For the text-containing cell, return its midpoint in [x, y] coordinate format. 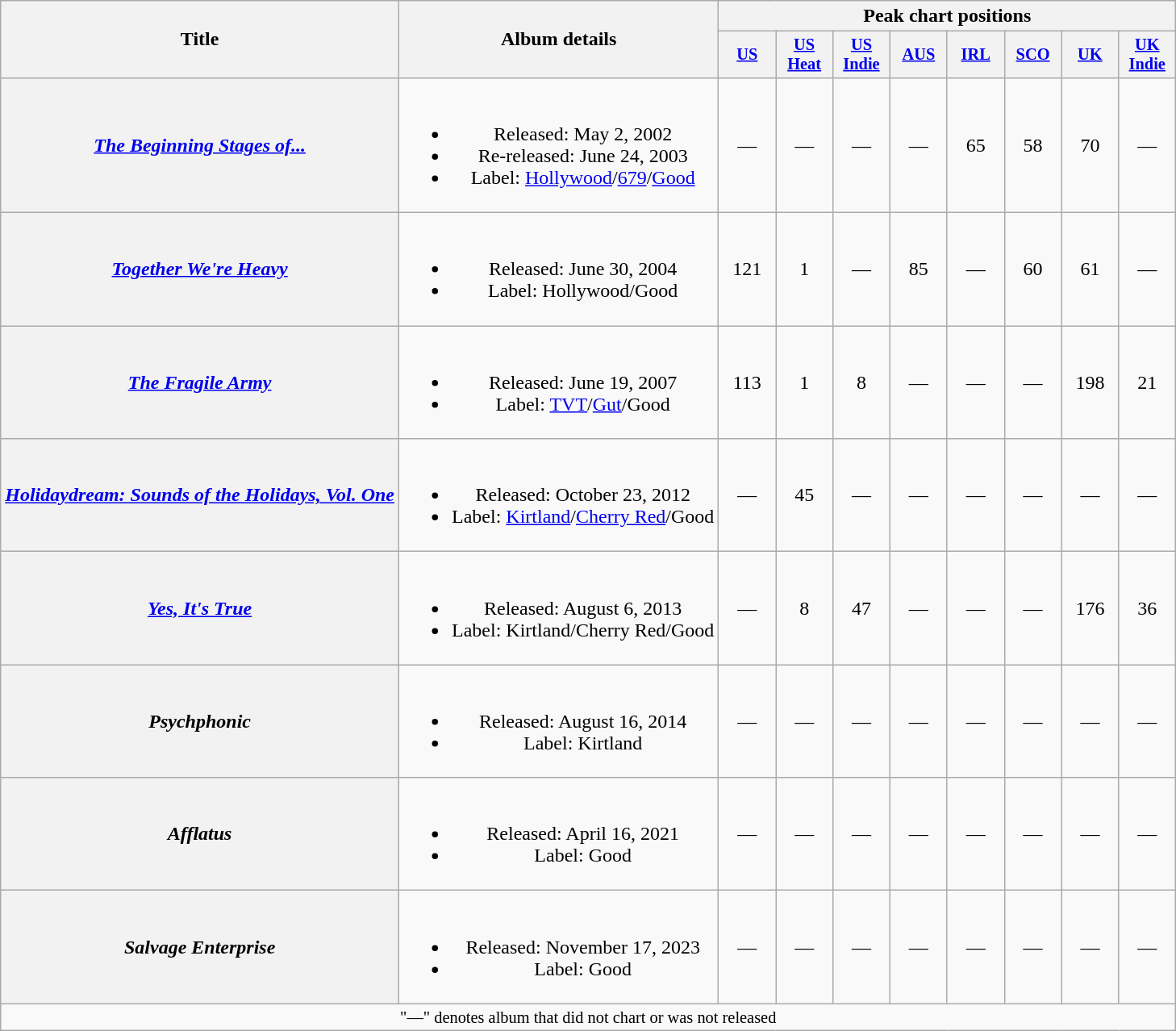
113 [747, 382]
Released: August 16, 2014Label: Kirtland [559, 721]
Album details [559, 40]
Title [200, 40]
Psychphonic [200, 721]
The Beginning Stages of... [200, 145]
Together We're Heavy [200, 269]
"—" denotes album that did not chart or was not released [589, 1017]
Released: August 6, 2013Label: Kirtland/Cherry Red/Good [559, 608]
176 [1091, 608]
Salvage Enterprise [200, 947]
Released: June 19, 2007Label: TVT/Gut/Good [559, 382]
Yes, It's True [200, 608]
60 [1032, 269]
UKIndie [1147, 55]
UK [1091, 55]
US [747, 55]
Peak chart positions [947, 16]
45 [805, 495]
198 [1091, 382]
65 [976, 145]
47 [861, 608]
IRL [976, 55]
The Fragile Army [200, 382]
85 [918, 269]
36 [1147, 608]
AUS [918, 55]
Released: April 16, 2021Label: Good [559, 834]
58 [1032, 145]
SCO [1032, 55]
121 [747, 269]
Holidaydream: Sounds of the Holidays, Vol. One [200, 495]
Released: October 23, 2012Label: Kirtland/Cherry Red/Good [559, 495]
70 [1091, 145]
Released: May 2, 2002Re-released: June 24, 2003Label: Hollywood/679/Good [559, 145]
21 [1147, 382]
61 [1091, 269]
US Heat [805, 55]
Released: November 17, 2023Label: Good [559, 947]
Released: June 30, 2004Label: Hollywood/Good [559, 269]
US Indie [861, 55]
Afflatus [200, 834]
